Capture the cell that displays the provided text and extract its (X, Y) central coordinate. 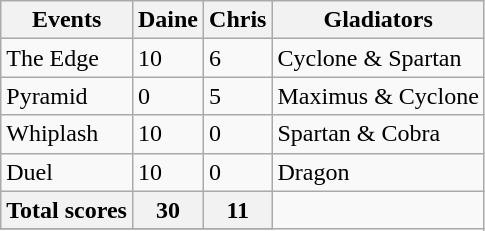
Duel (67, 172)
Gladiators (378, 20)
30 (168, 210)
Chris (238, 20)
Spartan & Cobra (378, 134)
Total scores (67, 210)
6 (238, 58)
Whiplash (67, 134)
Dragon (378, 172)
11 (238, 210)
Events (67, 20)
Daine (168, 20)
5 (238, 96)
Maximus & Cyclone (378, 96)
Cyclone & Spartan (378, 58)
The Edge (67, 58)
Pyramid (67, 96)
